For the text-containing cell, return its midpoint in [x, y] coordinate format. 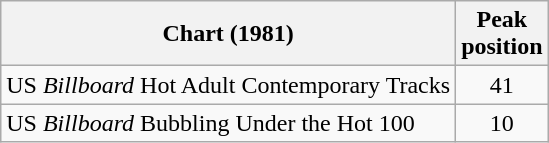
US Billboard Bubbling Under the Hot 100 [228, 123]
Chart (1981) [228, 34]
US Billboard Hot Adult Contemporary Tracks [228, 85]
41 [502, 85]
10 [502, 123]
Peakposition [502, 34]
